Locate the cell with the specified text and output its [X, Y] center coordinate. 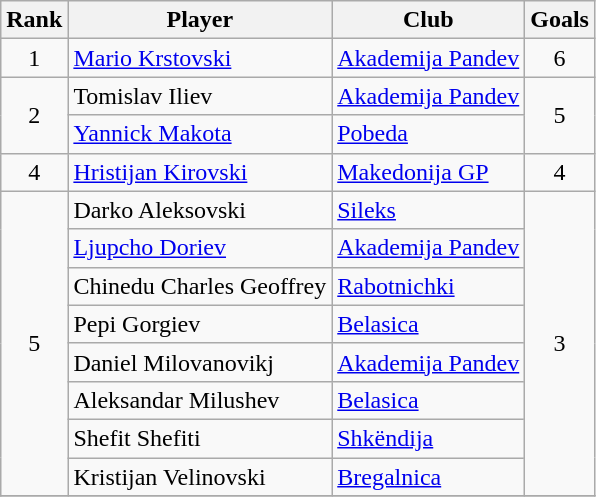
Tomislav Iliev [200, 96]
Rank [34, 20]
Player [200, 20]
Shefit Shefiti [200, 438]
Mario Krstovski [200, 58]
Sileks [428, 210]
3 [560, 343]
Yannick Makota [200, 134]
Club [428, 20]
2 [34, 115]
Chinedu Charles Geoffrey [200, 286]
Rabotnichki [428, 286]
Hristijan Kirovski [200, 172]
Kristijan Velinovski [200, 477]
Pobeda [428, 134]
6 [560, 58]
Makedonija GP [428, 172]
Bregalnica [428, 477]
Ljupcho Doriev [200, 248]
Goals [560, 20]
Daniel Milovanovikj [200, 362]
Pepi Gorgiev [200, 324]
1 [34, 58]
Darko Aleksovski [200, 210]
Shkëndija [428, 438]
Aleksandar Milushev [200, 400]
